Return [x, y] of the center of cell containing provided text 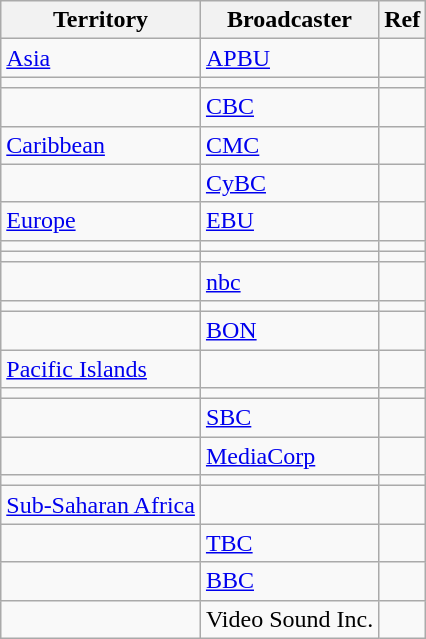
BBC [289, 581]
Video Sound Inc. [289, 619]
Ref [402, 20]
Asia [101, 58]
APBU [289, 58]
SBC [289, 418]
Pacific Islands [101, 369]
Caribbean [101, 145]
Sub-Saharan Africa [101, 505]
CyBC [289, 183]
MediaCorp [289, 456]
EBU [289, 221]
Territory [101, 20]
Europe [101, 221]
nbc [289, 281]
TBC [289, 543]
Broadcaster [289, 20]
BON [289, 330]
CMC [289, 145]
CBC [289, 107]
